Extract the (X, Y) coordinate from the center of the cell holding the provided text.  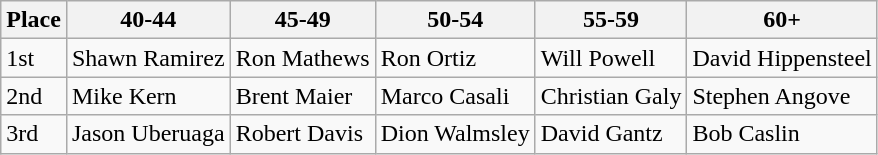
Bob Caslin (782, 134)
1st (34, 58)
Dion Walmsley (455, 134)
Robert Davis (302, 134)
Will Powell (611, 58)
55-59 (611, 20)
Stephen Angove (782, 96)
2nd (34, 96)
Shawn Ramirez (148, 58)
David Gantz (611, 134)
Ron Mathews (302, 58)
Place (34, 20)
David Hippensteel (782, 58)
Jason Uberuaga (148, 134)
40-44 (148, 20)
50-54 (455, 20)
Marco Casali (455, 96)
Ron Ortiz (455, 58)
Brent Maier (302, 96)
3rd (34, 134)
45-49 (302, 20)
Mike Kern (148, 96)
Christian Galy (611, 96)
60+ (782, 20)
